Return (x, y) of the center of cell containing provided text 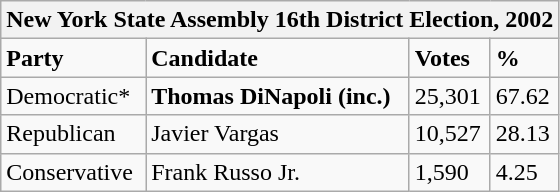
Republican (74, 134)
1,590 (450, 172)
Party (74, 58)
Candidate (278, 58)
10,527 (450, 134)
25,301 (450, 96)
New York State Assembly 16th District Election, 2002 (280, 20)
Thomas DiNapoli (inc.) (278, 96)
Democratic* (74, 96)
28.13 (524, 134)
4.25 (524, 172)
Javier Vargas (278, 134)
Conservative (74, 172)
Votes (450, 58)
Frank Russo Jr. (278, 172)
% (524, 58)
67.62 (524, 96)
